From the cell containing the given text, extract its center point as (X, Y) coordinate. 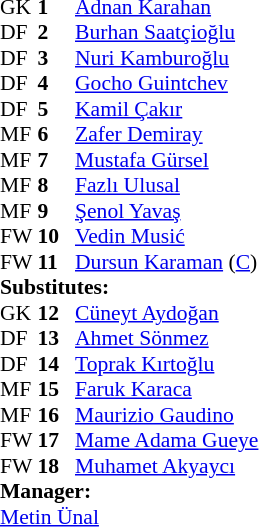
15 (57, 389)
Maurizio Gaudino (166, 415)
3 (57, 58)
GK (19, 313)
10 (57, 237)
5 (57, 109)
Dursun Karaman (C) (166, 262)
16 (57, 415)
Faruk Karaca (166, 389)
7 (57, 160)
Mustafa Gürsel (166, 160)
Kamil Çakır (166, 109)
13 (57, 339)
9 (57, 211)
Toprak Kırtoğlu (166, 364)
8 (57, 185)
Manager: (129, 491)
18 (57, 466)
Cüneyt Aydoğan (166, 313)
Zafer Demiray (166, 135)
Nuri Kamburoğlu (166, 58)
Burhan Saatçioğlu (166, 33)
Şenol Yavaş (166, 211)
Mame Adama Gueye (166, 441)
Vedin Musić (166, 237)
17 (57, 441)
Gocho Guintchev (166, 83)
11 (57, 262)
6 (57, 135)
Fazlı Ulusal (166, 185)
2 (57, 33)
4 (57, 83)
12 (57, 313)
Ahmet Sönmez (166, 339)
Substitutes: (129, 287)
Muhamet Akyaycı (166, 466)
14 (57, 364)
